Search for the cell housing the specified text and yield its (x, y) center coordinate. 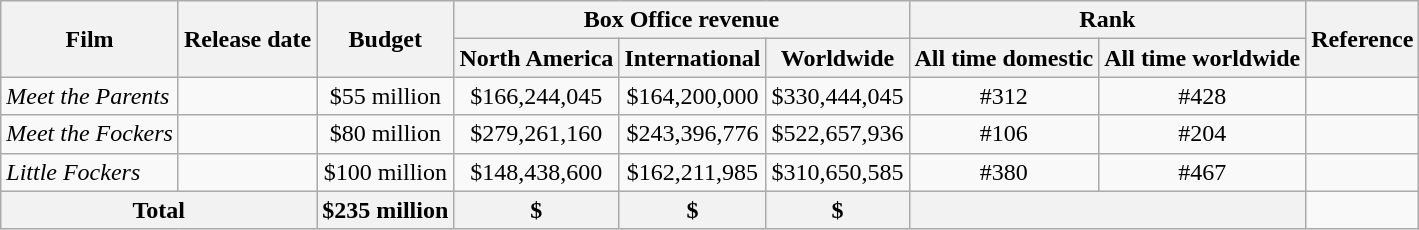
$166,244,045 (536, 96)
#428 (1202, 96)
$148,438,600 (536, 172)
$279,261,160 (536, 134)
All time worldwide (1202, 58)
$330,444,045 (838, 96)
Meet the Parents (90, 96)
$162,211,985 (692, 172)
$80 million (386, 134)
#106 (1004, 134)
Little Fockers (90, 172)
$55 million (386, 96)
$235 million (386, 210)
$100 million (386, 172)
All time domestic (1004, 58)
Worldwide (838, 58)
Total (159, 210)
International (692, 58)
$164,200,000 (692, 96)
#467 (1202, 172)
#312 (1004, 96)
Budget (386, 39)
#204 (1202, 134)
#380 (1004, 172)
Reference (1362, 39)
Box Office revenue (682, 20)
Rank (1108, 20)
Release date (247, 39)
$243,396,776 (692, 134)
$522,657,936 (838, 134)
Meet the Fockers (90, 134)
North America (536, 58)
$310,650,585 (838, 172)
Film (90, 39)
